Return (X, Y) of the center of cell containing provided text 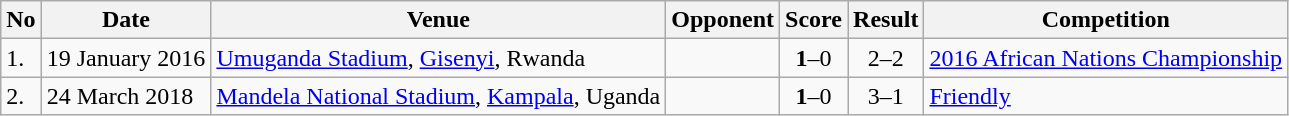
Result (886, 20)
2016 African Nations Championship (1106, 58)
19 January 2016 (126, 58)
Competition (1106, 20)
24 March 2018 (126, 96)
Opponent (723, 20)
Date (126, 20)
2–2 (886, 58)
No (21, 20)
2. (21, 96)
Venue (438, 20)
1. (21, 58)
3–1 (886, 96)
Mandela National Stadium, Kampala, Uganda (438, 96)
Umuganda Stadium, Gisenyi, Rwanda (438, 58)
Score (814, 20)
Friendly (1106, 96)
